Extract the (X, Y) coordinate from the center of the cell holding the provided text.  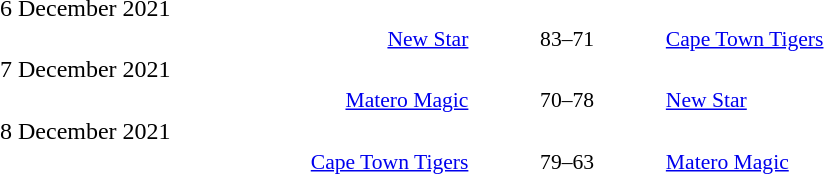
70–78 (568, 100)
83–71 (568, 38)
